For the text-containing cell, return its midpoint in [X, Y] coordinate format. 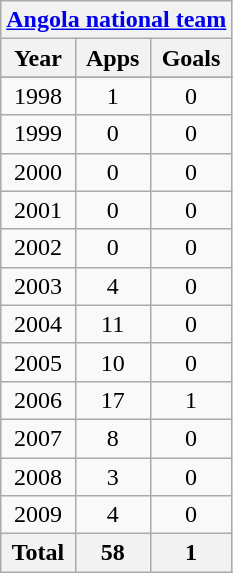
2006 [38, 400]
1999 [38, 134]
8 [112, 438]
2009 [38, 515]
2002 [38, 248]
2000 [38, 172]
11 [112, 324]
Apps [112, 58]
Goals [191, 58]
2004 [38, 324]
58 [112, 553]
2001 [38, 210]
Year [38, 58]
1998 [38, 96]
Total [38, 553]
2008 [38, 477]
17 [112, 400]
3 [112, 477]
2007 [38, 438]
2003 [38, 286]
Angola national team [116, 20]
10 [112, 362]
2005 [38, 362]
